Provide the (x, y) coordinate of the cell's center where the given text is located.  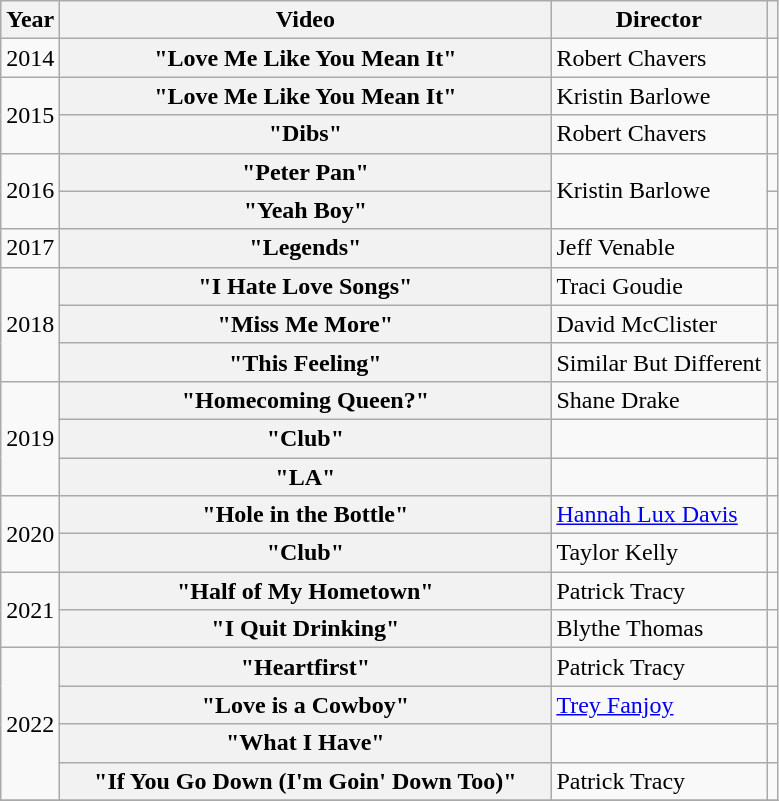
2015 (30, 115)
David McClister (659, 324)
2017 (30, 248)
Jeff Venable (659, 248)
2016 (30, 191)
Blythe Thomas (659, 629)
"Half of My Hometown" (306, 591)
Similar But Different (659, 362)
Traci Goudie (659, 286)
"Yeah Boy" (306, 210)
"Heartfirst" (306, 667)
Hannah Lux Davis (659, 515)
"Dibs" (306, 134)
"I Quit Drinking" (306, 629)
2022 (30, 724)
"LA" (306, 477)
Taylor Kelly (659, 553)
"Hole in the Bottle" (306, 515)
2014 (30, 58)
2019 (30, 438)
Director (659, 20)
"This Feeling" (306, 362)
Video (306, 20)
"Miss Me More" (306, 324)
2021 (30, 610)
"Love is a Cowboy" (306, 705)
Trey Fanjoy (659, 705)
2020 (30, 534)
"Homecoming Queen?" (306, 400)
"What I Have" (306, 743)
"Legends" (306, 248)
Shane Drake (659, 400)
"If You Go Down (I'm Goin' Down Too)" (306, 781)
2018 (30, 324)
"Peter Pan" (306, 172)
"I Hate Love Songs" (306, 286)
Year (30, 20)
